From the cell containing the given text, extract its center point as [X, Y] coordinate. 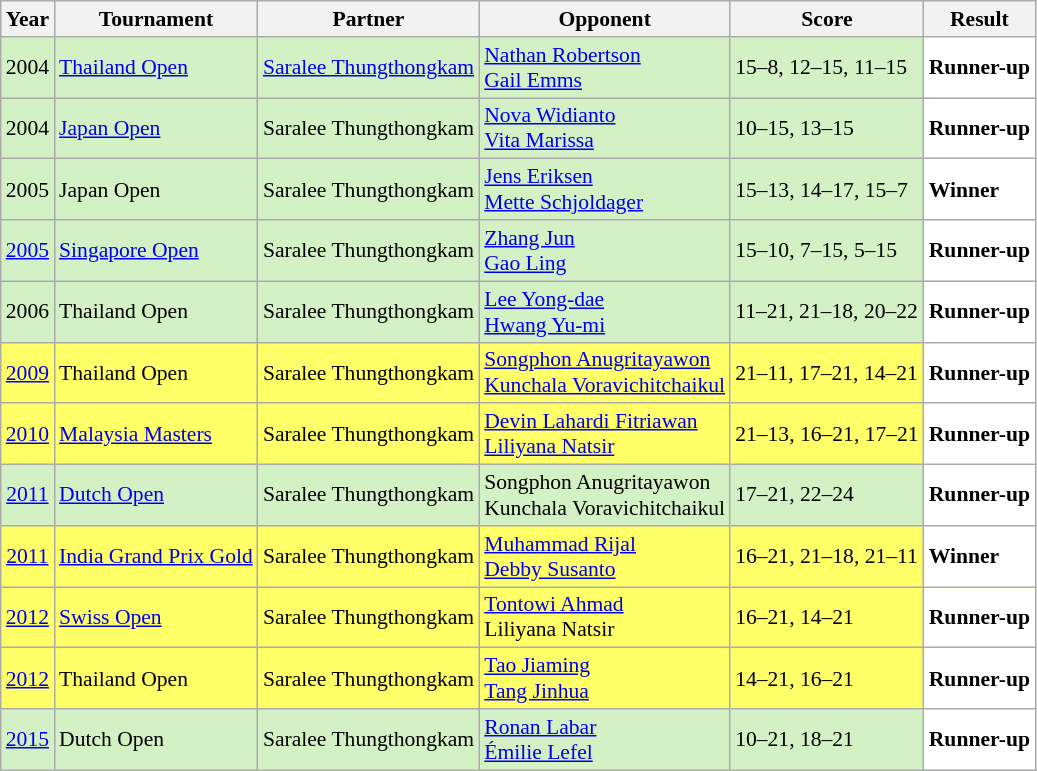
10–21, 18–21 [827, 740]
Jens Eriksen Mette Schjoldager [604, 190]
14–21, 16–21 [827, 678]
Swiss Open [156, 618]
21–13, 16–21, 17–21 [827, 434]
15–10, 7–15, 5–15 [827, 250]
Tournament [156, 19]
21–11, 17–21, 14–21 [827, 372]
Muhammad Rijal Debby Susanto [604, 556]
2015 [28, 740]
Year [28, 19]
Result [980, 19]
11–21, 21–18, 20–22 [827, 312]
17–21, 22–24 [827, 496]
Tontowi Ahmad Liliyana Natsir [604, 618]
Singapore Open [156, 250]
16–21, 21–18, 21–11 [827, 556]
Score [827, 19]
Devin Lahardi Fitriawan Liliyana Natsir [604, 434]
Tao Jiaming Tang Jinhua [604, 678]
16–21, 14–21 [827, 618]
15–13, 14–17, 15–7 [827, 190]
Partner [368, 19]
Malaysia Masters [156, 434]
2010 [28, 434]
2009 [28, 372]
Ronan Labar Émilie Lefel [604, 740]
Opponent [604, 19]
Lee Yong-dae Hwang Yu-mi [604, 312]
Zhang Jun Gao Ling [604, 250]
10–15, 13–15 [827, 128]
2006 [28, 312]
Nova Widianto Vita Marissa [604, 128]
India Grand Prix Gold [156, 556]
15–8, 12–15, 11–15 [827, 68]
Nathan Robertson Gail Emms [604, 68]
